Output the [X, Y] coordinate of the center of the cell containing the given text.  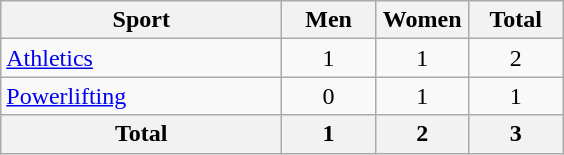
0 [329, 96]
Powerlifting [142, 96]
Sport [142, 20]
3 [516, 134]
Athletics [142, 58]
Women [422, 20]
Men [329, 20]
